Output the (X, Y) coordinate of the center of the cell containing the given text.  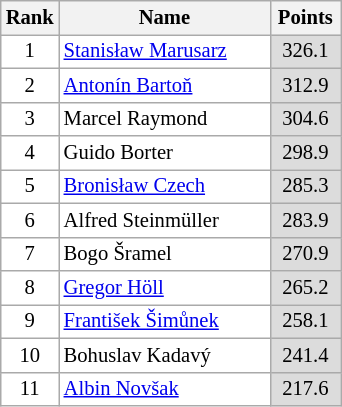
Bronisław Czech (165, 186)
312.9 (305, 85)
10 (30, 355)
283.9 (305, 220)
1 (30, 51)
Marcel Raymond (165, 119)
270.9 (305, 254)
2 (30, 85)
6 (30, 220)
František Šimůnek (165, 321)
298.9 (305, 153)
Rank (30, 17)
217.6 (305, 389)
3 (30, 119)
11 (30, 389)
4 (30, 153)
8 (30, 287)
Name (165, 17)
Stanisław Marusarz (165, 51)
9 (30, 321)
285.3 (305, 186)
326.1 (305, 51)
Alfred Steinmüller (165, 220)
Gregor Höll (165, 287)
7 (30, 254)
Albin Novšak (165, 389)
258.1 (305, 321)
241.4 (305, 355)
Bogo Šramel (165, 254)
Guido Borter (165, 153)
Points (305, 17)
5 (30, 186)
Antonín Bartoň (165, 85)
304.6 (305, 119)
Bohuslav Kadavý (165, 355)
265.2 (305, 287)
